Extract the [X, Y] coordinate from the center of the cell holding the provided text.  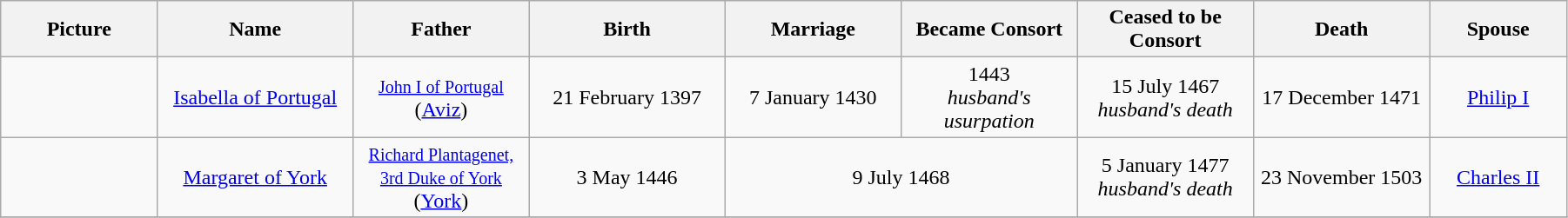
5 January 1477husband's death [1165, 177]
Name [256, 30]
Death [1341, 30]
7 January 1430 [813, 97]
21 February 1397 [627, 97]
Philip I [1498, 97]
1443husband's usurpation [989, 97]
3 May 1446 [627, 177]
15 July 1467husband's death [1165, 97]
John I of Portugal(Aviz) [441, 97]
Birth [627, 30]
Father [441, 30]
9 July 1468 [901, 177]
23 November 1503 [1341, 177]
17 December 1471 [1341, 97]
Charles II [1498, 177]
Marriage [813, 30]
Isabella of Portugal [256, 97]
Margaret of York [256, 177]
Picture [79, 30]
Ceased to be Consort [1165, 30]
Became Consort [989, 30]
Richard Plantagenet, 3rd Duke of York(York) [441, 177]
Spouse [1498, 30]
